Extract the [x, y] coordinate from the center of the cell holding the provided text.  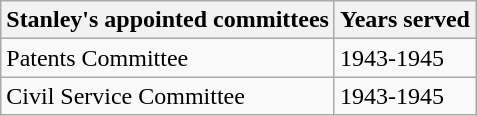
Civil Service Committee [168, 96]
Stanley's appointed committees [168, 20]
Years served [404, 20]
Patents Committee [168, 58]
